Identify which cell holds the provided text, then report its [X, Y] central coordinate. 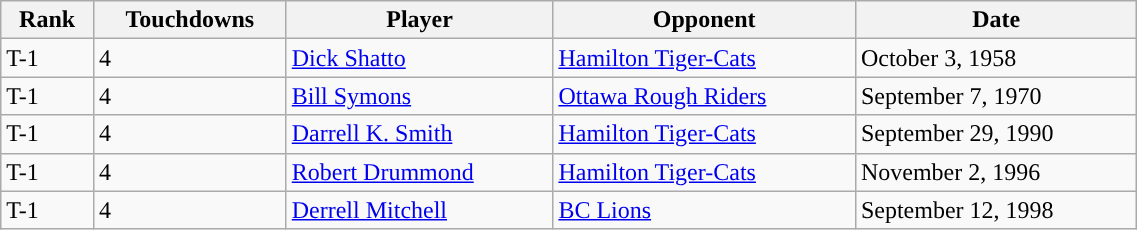
Derrell Mitchell [420, 210]
September 7, 1970 [996, 96]
September 12, 1998 [996, 210]
October 3, 1958 [996, 58]
November 2, 1996 [996, 172]
September 29, 1990 [996, 134]
BC Lions [704, 210]
Player [420, 20]
Bill Symons [420, 96]
Ottawa Rough Riders [704, 96]
Date [996, 20]
Darrell K. Smith [420, 134]
Touchdowns [190, 20]
Robert Drummond [420, 172]
Rank [48, 20]
Dick Shatto [420, 58]
Opponent [704, 20]
